Capture the cell that displays the provided text and extract its [x, y] central coordinate. 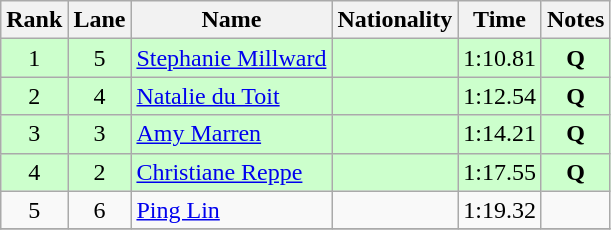
Lane [100, 20]
Notes [575, 20]
Nationality [395, 20]
Stephanie Millward [232, 58]
1:17.55 [500, 172]
Rank [34, 20]
Natalie du Toit [232, 96]
Ping Lin [232, 210]
1:14.21 [500, 134]
Time [500, 20]
Amy Marren [232, 134]
1 [34, 58]
Christiane Reppe [232, 172]
Name [232, 20]
1:10.81 [500, 58]
6 [100, 210]
1:12.54 [500, 96]
1:19.32 [500, 210]
